Return the [x, y] coordinate for the center point of the cell that contains the specified text.  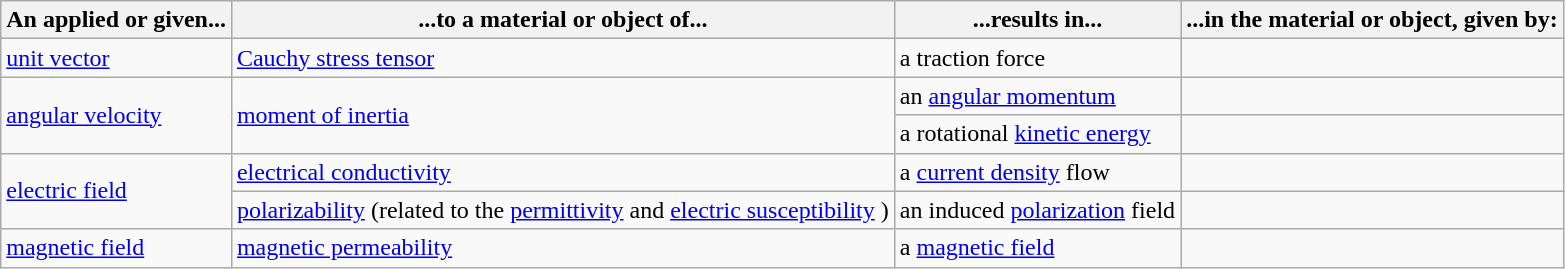
magnetic field [116, 248]
polarizability (related to the permittivity and electric susceptibility ) [562, 210]
angular velocity [116, 115]
Cauchy stress tensor [562, 58]
...results in... [1037, 20]
...in the material or object, given by: [1372, 20]
electrical conductivity [562, 172]
moment of inertia [562, 115]
magnetic permeability [562, 248]
unit vector [116, 58]
a traction force [1037, 58]
a current density flow [1037, 172]
a magnetic field [1037, 248]
...to a material or object of... [562, 20]
an angular momentum [1037, 96]
an induced polarization field [1037, 210]
An applied or given... [116, 20]
electric field [116, 191]
a rotational kinetic energy [1037, 134]
